Output the (X, Y) coordinate of the center of the cell containing the given text.  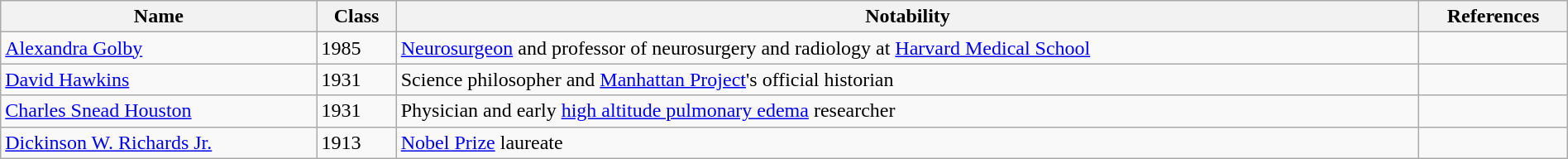
1985 (356, 48)
Neurosurgeon and professor of neurosurgery and radiology at Harvard Medical School (908, 48)
Class (356, 17)
Name (159, 17)
Charles Snead Houston (159, 111)
Physician and early high altitude pulmonary edema researcher (908, 111)
1913 (356, 142)
References (1494, 17)
Notability (908, 17)
David Hawkins (159, 79)
Nobel Prize laureate (908, 142)
Alexandra Golby (159, 48)
Dickinson W. Richards Jr. (159, 142)
Science philosopher and Manhattan Project's official historian (908, 79)
